Search for the cell housing the specified text and yield its (X, Y) center coordinate. 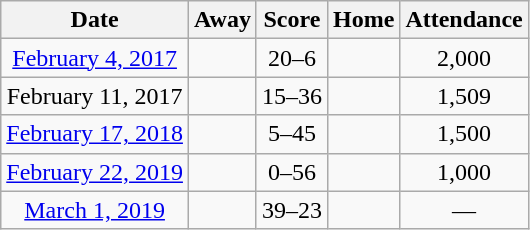
20–6 (292, 58)
February 17, 2018 (95, 134)
1,509 (464, 96)
Attendance (464, 20)
Date (95, 20)
Away (222, 20)
March 1, 2019 (95, 210)
— (464, 210)
5–45 (292, 134)
1,000 (464, 172)
Score (292, 20)
February 4, 2017 (95, 58)
39–23 (292, 210)
1,500 (464, 134)
Home (363, 20)
February 22, 2019 (95, 172)
2,000 (464, 58)
0–56 (292, 172)
15–36 (292, 96)
February 11, 2017 (95, 96)
